Return the (X, Y) coordinate for the center point of the cell that contains the specified text.  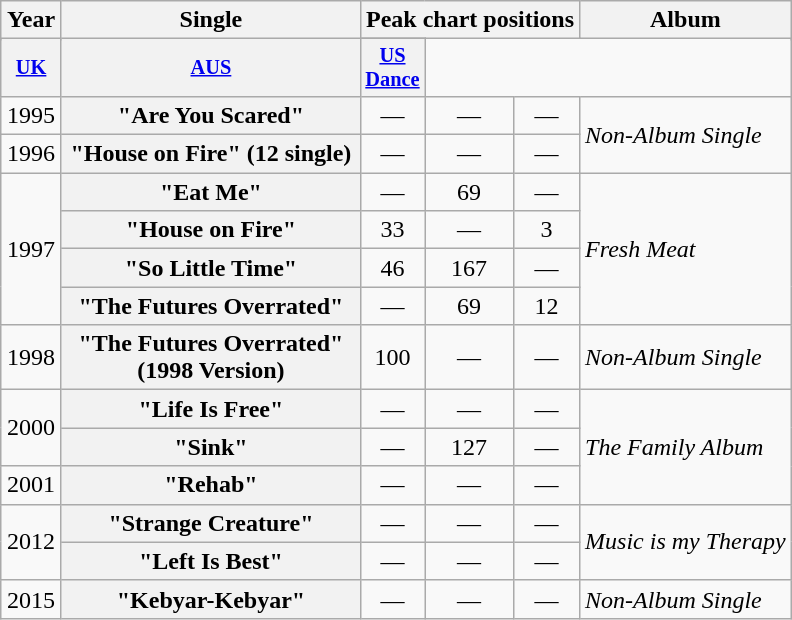
2001 (32, 485)
2000 (32, 428)
"House on Fire" (12 single) (210, 154)
Album (686, 20)
"Eat Me" (210, 192)
Music is my Therapy (686, 542)
2015 (32, 599)
1996 (32, 154)
"Kebyar-Kebyar" (210, 599)
167 (468, 268)
"Are You Scared" (210, 115)
"House on Fire" (210, 230)
"Life Is Free" (210, 409)
The Family Album (686, 447)
"Strange Creature" (210, 523)
3 (546, 230)
US Dance (392, 68)
46 (392, 268)
100 (392, 358)
2012 (32, 542)
1998 (32, 358)
1995 (32, 115)
1997 (32, 249)
Year (32, 20)
"The Futures Overrated" (1998 Version) (210, 358)
"Sink" (210, 447)
AUS (210, 68)
12 (546, 306)
Fresh Meat (686, 249)
Peak chart positions (470, 20)
"Left Is Best" (210, 561)
UK (32, 68)
Single (210, 20)
127 (468, 447)
"So Little Time" (210, 268)
33 (392, 230)
"Rehab" (210, 485)
"The Futures Overrated" (210, 306)
